Return [x, y] of the center of cell containing provided text 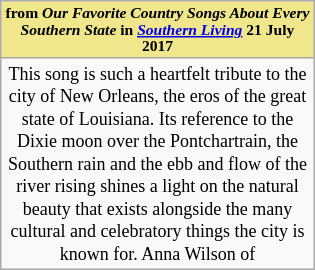
from Our Favorite Country Songs About Every Southern State in Southern Living 21 July 2017 [158, 30]
